Locate the cell with the specified text and output its (x, y) center coordinate. 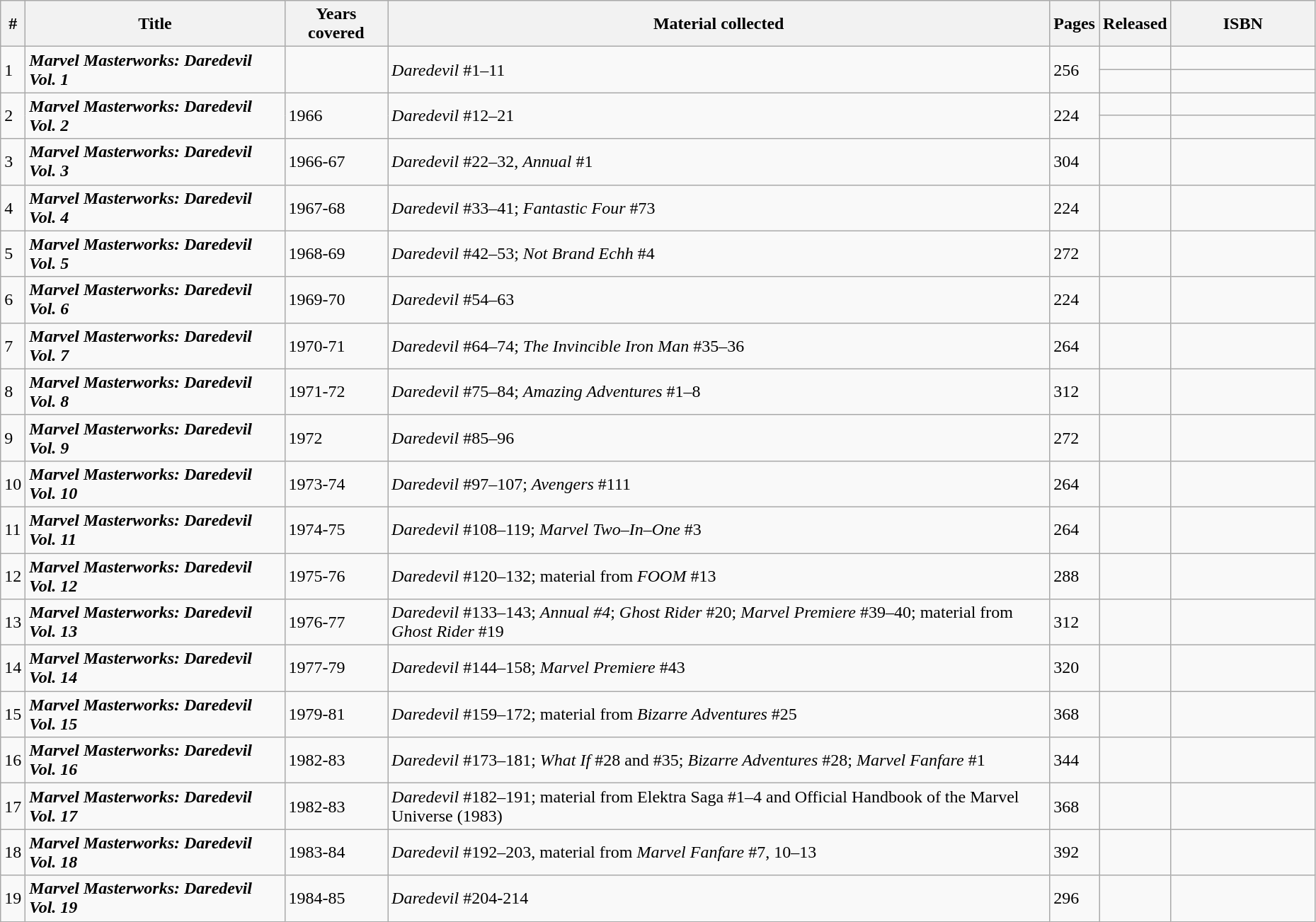
1 (13, 69)
304 (1075, 161)
Daredevil #12–21 (719, 116)
6 (13, 300)
ISBN (1243, 24)
1968-69 (336, 253)
14 (13, 668)
Daredevil #204-214 (719, 899)
Marvel Masterworks: Daredevil Vol. 15 (155, 715)
Daredevil #42–53; Not Brand Echh #4 (719, 253)
Marvel Masterworks: Daredevil Vol. 8 (155, 392)
1973-74 (336, 484)
1977-79 (336, 668)
Marvel Masterworks: Daredevil Vol. 1 (155, 69)
1979-81 (336, 715)
Marvel Masterworks: Daredevil Vol. 7 (155, 345)
# (13, 24)
15 (13, 715)
256 (1075, 69)
1983-84 (336, 852)
8 (13, 392)
Daredevil #120–132; material from FOOM #13 (719, 576)
Daredevil #173–181; What If #28 and #35; Bizarre Adventures #28; Marvel Fanfare #1 (719, 760)
344 (1075, 760)
Daredevil #192–203, material from Marvel Fanfare #7, 10–13 (719, 852)
Marvel Masterworks: Daredevil Vol. 17 (155, 807)
1970-71 (336, 345)
Daredevil #182–191; material from Elektra Saga #1–4 and Official Handbook of the Marvel Universe (1983) (719, 807)
Marvel Masterworks: Daredevil Vol. 11 (155, 529)
12 (13, 576)
1974-75 (336, 529)
320 (1075, 668)
Years covered (336, 24)
10 (13, 484)
Daredevil #97–107; Avengers #111 (719, 484)
288 (1075, 576)
Marvel Masterworks: Daredevil Vol. 5 (155, 253)
1975-76 (336, 576)
Pages (1075, 24)
Marvel Masterworks: Daredevil Vol. 6 (155, 300)
11 (13, 529)
Daredevil #85–96 (719, 437)
19 (13, 899)
1976-77 (336, 623)
Daredevil #54–63 (719, 300)
296 (1075, 899)
1967-68 (336, 208)
Released (1135, 24)
Daredevil #33–41; Fantastic Four #73 (719, 208)
Marvel Masterworks: Daredevil Vol. 19 (155, 899)
Marvel Masterworks: Daredevil Vol. 16 (155, 760)
1971-72 (336, 392)
Marvel Masterworks: Daredevil Vol. 3 (155, 161)
Title (155, 24)
1972 (336, 437)
Daredevil #133–143; Annual #4; Ghost Rider #20; Marvel Premiere #39–40; material from Ghost Rider #19 (719, 623)
5 (13, 253)
Daredevil #144–158; Marvel Premiere #43 (719, 668)
Marvel Masterworks: Daredevil Vol. 9 (155, 437)
9 (13, 437)
13 (13, 623)
17 (13, 807)
Marvel Masterworks: Daredevil Vol. 18 (155, 852)
4 (13, 208)
Marvel Masterworks: Daredevil Vol. 12 (155, 576)
Daredevil #64–74; The Invincible Iron Man #35–36 (719, 345)
1969-70 (336, 300)
1984-85 (336, 899)
Marvel Masterworks: Daredevil Vol. 2 (155, 116)
2 (13, 116)
Marvel Masterworks: Daredevil Vol. 4 (155, 208)
Marvel Masterworks: Daredevil Vol. 13 (155, 623)
7 (13, 345)
3 (13, 161)
Daredevil #22–32, Annual #1 (719, 161)
Daredevil #75–84; Amazing Adventures #1–8 (719, 392)
Material collected (719, 24)
Daredevil #1–11 (719, 69)
Marvel Masterworks: Daredevil Vol. 10 (155, 484)
392 (1075, 852)
Daredevil #159–172; material from Bizarre Adventures #25 (719, 715)
Marvel Masterworks: Daredevil Vol. 14 (155, 668)
1966-67 (336, 161)
Daredevil #108–119; Marvel Two–In–One #3 (719, 529)
16 (13, 760)
18 (13, 852)
1966 (336, 116)
